Return the [X, Y] coordinate for the center point of the cell that contains the specified text.  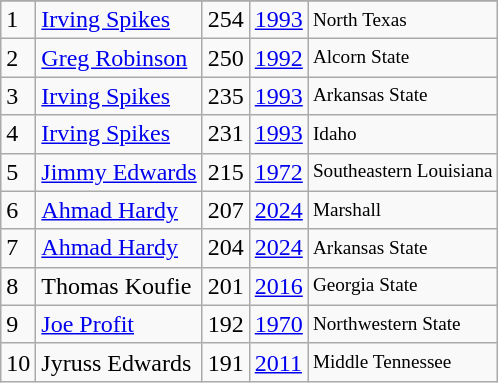
201 [226, 286]
Middle Tennessee [402, 362]
Southeastern Louisiana [402, 172]
231 [226, 134]
207 [226, 210]
8 [18, 286]
Georgia State [402, 286]
North Texas [402, 20]
1970 [278, 324]
Jyruss Edwards [119, 362]
Greg Robinson [119, 58]
1 [18, 20]
3 [18, 96]
9 [18, 324]
4 [18, 134]
Marshall [402, 210]
10 [18, 362]
2011 [278, 362]
5 [18, 172]
Thomas Koufie [119, 286]
254 [226, 20]
2 [18, 58]
Northwestern State [402, 324]
Joe Profit [119, 324]
250 [226, 58]
204 [226, 248]
7 [18, 248]
Jimmy Edwards [119, 172]
6 [18, 210]
192 [226, 324]
2016 [278, 286]
Idaho [402, 134]
215 [226, 172]
1972 [278, 172]
235 [226, 96]
191 [226, 362]
Alcorn State [402, 58]
1992 [278, 58]
